Find where the given text appears and provide that cell's center as (x, y) coordinate. 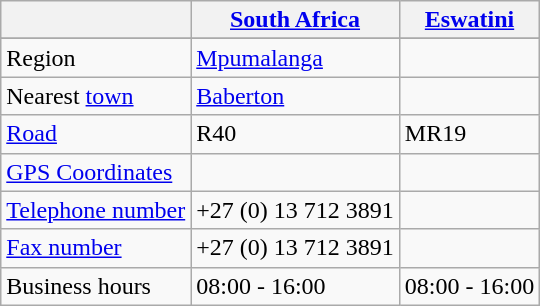
Road (96, 134)
GPS Coordinates (96, 172)
Mpumalanga (296, 58)
Telephone number (96, 210)
Business hours (96, 286)
MR19 (469, 134)
Baberton (296, 96)
Region (96, 58)
Eswatini (469, 20)
Fax number (96, 248)
Nearest town (96, 96)
R40 (296, 134)
South Africa (296, 20)
